Scan for the cell matching the given text and deliver its (x, y) coordinate at center. 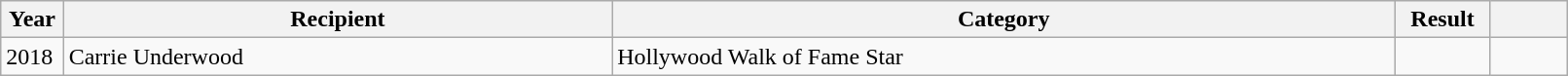
Carrie Underwood (338, 57)
Result (1442, 19)
2018 (32, 57)
Recipient (338, 19)
Hollywood Walk of Fame Star (1004, 57)
Category (1004, 19)
Year (32, 19)
